For the text-containing cell, return its midpoint in (x, y) coordinate format. 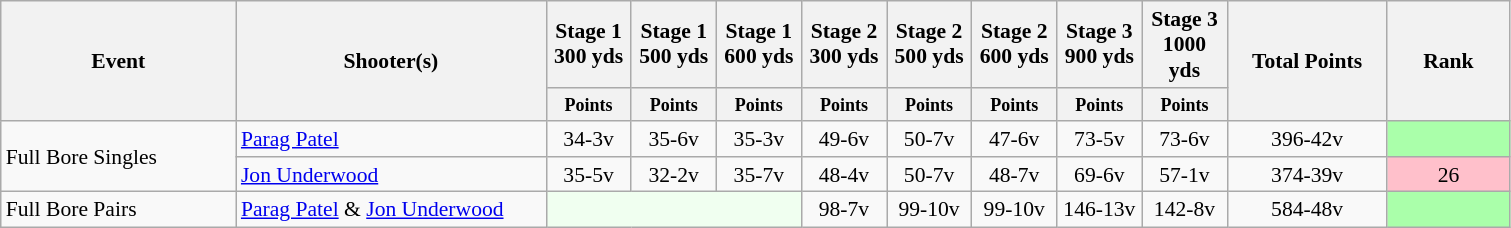
Stage 1500 yds (674, 44)
Rank (1448, 61)
Jon Underwood (391, 175)
32-2v (674, 175)
49-6v (844, 139)
Parag Patel & Jon Underwood (391, 210)
Full Bore Singles (118, 156)
Event (118, 61)
142-8v (1184, 210)
Stage 2600 yds (1014, 44)
48-7v (1014, 175)
35-3v (758, 139)
Full Bore Pairs (118, 210)
35-7v (758, 175)
26 (1448, 175)
69-6v (1100, 175)
Stage 2500 yds (928, 44)
146-13v (1100, 210)
98-7v (844, 210)
57-1v (1184, 175)
Stage 2300 yds (844, 44)
Stage 31000 yds (1184, 44)
48-4v (844, 175)
Stage 1600 yds (758, 44)
584-48v (1307, 210)
35-6v (674, 139)
35-5v (588, 175)
73-6v (1184, 139)
Shooter(s) (391, 61)
34-3v (588, 139)
Stage 1300 yds (588, 44)
Total Points (1307, 61)
Stage 3900 yds (1100, 44)
374-39v (1307, 175)
Parag Patel (391, 139)
73-5v (1100, 139)
47-6v (1014, 139)
396-42v (1307, 139)
